Capture the cell that displays the provided text and extract its (x, y) central coordinate. 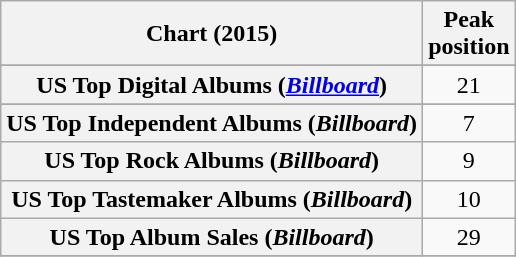
US Top Independent Albums (Billboard) (212, 123)
US Top Rock Albums (Billboard) (212, 161)
29 (469, 237)
Chart (2015) (212, 34)
7 (469, 123)
US Top Tastemaker Albums (Billboard) (212, 199)
Peakposition (469, 34)
US Top Digital Albums (Billboard) (212, 85)
9 (469, 161)
10 (469, 199)
US Top Album Sales (Billboard) (212, 237)
21 (469, 85)
